Scan for the cell matching the given text and deliver its (X, Y) coordinate at center. 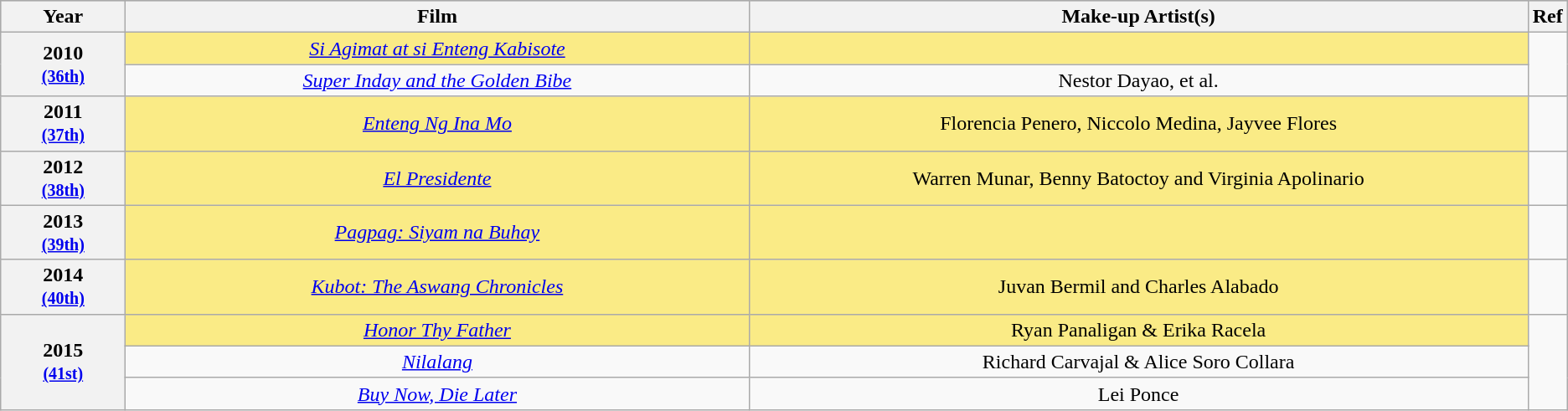
Make-up Artist(s) (1138, 17)
2014 (40th) (64, 286)
Kubot: The Aswang Chronicles (437, 286)
2010 (36th) (64, 64)
Florencia Penero, Niccolo Medina, Jayvee Flores (1138, 124)
Ref (1548, 17)
Lei Ponce (1138, 393)
Honor Thy Father (437, 330)
2012 (38th) (64, 177)
2013 (39th) (64, 233)
Ryan Panaligan & Erika Racela (1138, 330)
Year (64, 17)
El Presidente (437, 177)
2011 (37th) (64, 124)
Nilalang (437, 362)
2015 (41st) (64, 362)
Enteng Ng Ina Mo (437, 124)
Warren Munar, Benny Batoctoy and Virginia Apolinario (1138, 177)
Si Agimat at si Enteng Kabisote (437, 49)
Buy Now, Die Later (437, 393)
Super Inday and the Golden Bibe (437, 80)
Pagpag: Siyam na Buhay (437, 233)
Film (437, 17)
Nestor Dayao, et al. (1138, 80)
Juvan Bermil and Charles Alabado (1138, 286)
Richard Carvajal & Alice Soro Collara (1138, 362)
